Scan for the cell matching the given text and deliver its [X, Y] coordinate at center. 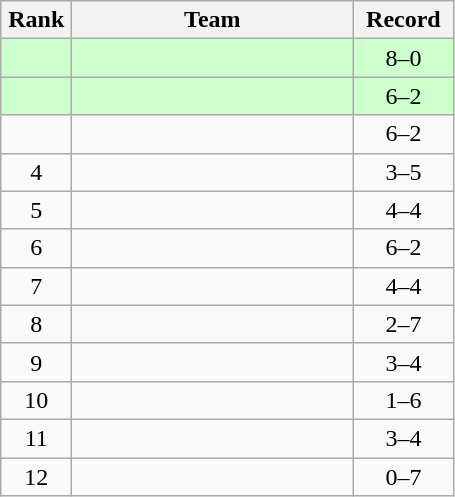
8–0 [404, 58]
5 [36, 210]
8 [36, 324]
2–7 [404, 324]
Team [212, 20]
4 [36, 172]
7 [36, 286]
Record [404, 20]
1–6 [404, 400]
6 [36, 248]
9 [36, 362]
3–5 [404, 172]
10 [36, 400]
11 [36, 438]
0–7 [404, 477]
Rank [36, 20]
12 [36, 477]
